Capture the cell that displays the provided text and extract its (X, Y) central coordinate. 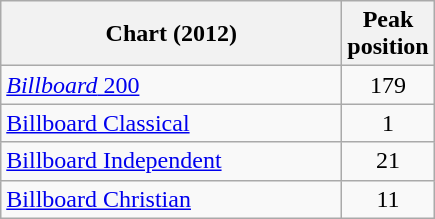
1 (388, 123)
11 (388, 199)
Chart (2012) (172, 34)
Billboard Christian (172, 199)
Billboard Classical (172, 123)
Billboard Independent (172, 161)
Billboard 200 (172, 85)
21 (388, 161)
179 (388, 85)
Peakposition (388, 34)
